Output the (X, Y) coordinate of the center of the cell containing the given text.  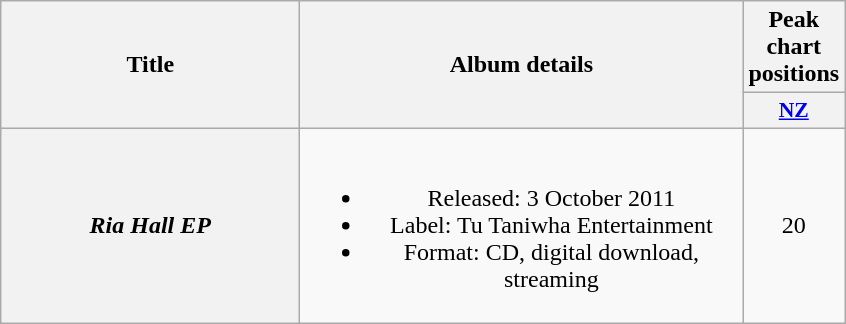
Album details (522, 65)
NZ (794, 111)
20 (794, 225)
Title (150, 65)
Released: 3 October 2011Label: Tu Taniwha EntertainmentFormat: CD, digital download, streaming (522, 225)
Ria Hall EP (150, 225)
Peak chart positions (794, 47)
